Provide the (X, Y) coordinate of the cell's center where the given text is located.  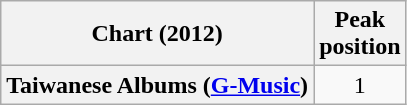
Chart (2012) (158, 34)
Peakposition (360, 34)
1 (360, 85)
Taiwanese Albums (G-Music) (158, 85)
